For the text-containing cell, return its midpoint in [X, Y] coordinate format. 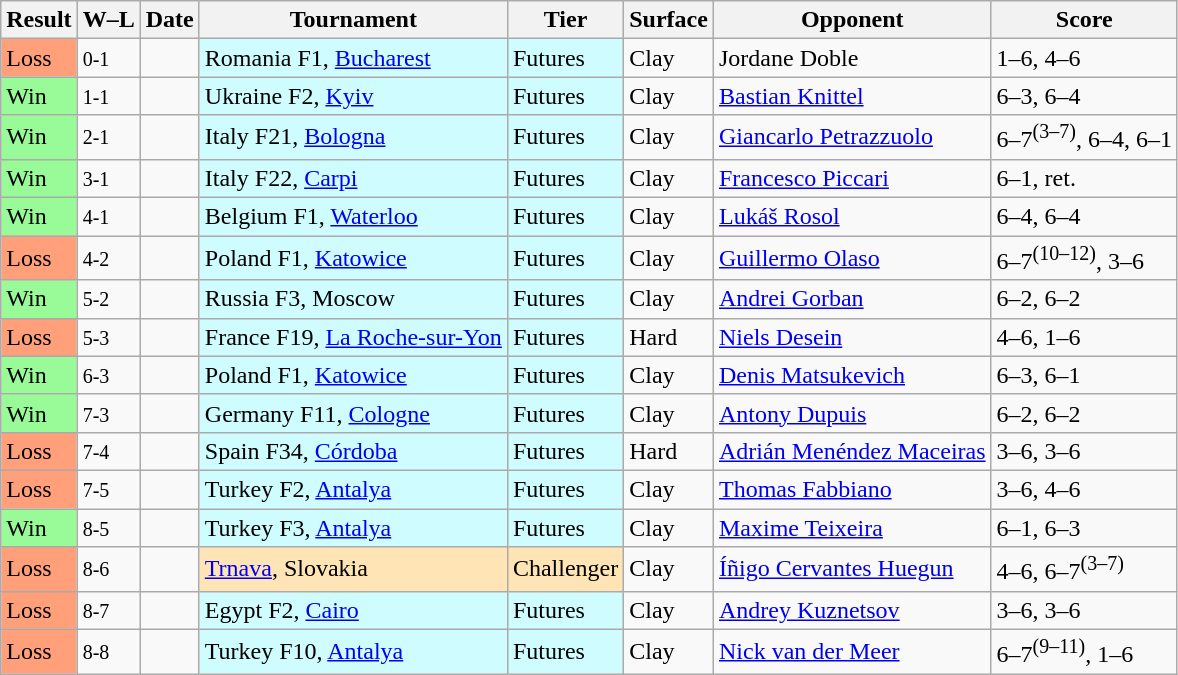
8-7 [108, 610]
6–7(9–11), 1–6 [1084, 652]
Francesco Piccari [852, 178]
Turkey F2, Antalya [353, 489]
Ukraine F2, Kyiv [353, 96]
Denis Matsukevich [852, 375]
Surface [669, 20]
Jordane Doble [852, 58]
1-1 [108, 96]
4–6, 6–7(3–7) [1084, 570]
Italy F21, Bologna [353, 138]
6–7(10–12), 3–6 [1084, 258]
Challenger [565, 570]
6–7(3–7), 6–4, 6–1 [1084, 138]
2-1 [108, 138]
Date [170, 20]
Tier [565, 20]
Thomas Fabbiano [852, 489]
Italy F22, Carpi [353, 178]
Andrei Gorban [852, 299]
Score [1084, 20]
Niels Desein [852, 337]
France F19, La Roche-sur-Yon [353, 337]
3-1 [108, 178]
4-2 [108, 258]
Turkey F3, Antalya [353, 528]
7-3 [108, 413]
Antony Dupuis [852, 413]
Belgium F1, Waterloo [353, 217]
Turkey F10, Antalya [353, 652]
Adrián Menéndez Maceiras [852, 451]
Egypt F2, Cairo [353, 610]
Germany F11, Cologne [353, 413]
8-6 [108, 570]
0-1 [108, 58]
Tournament [353, 20]
Trnava, Slovakia [353, 570]
Maxime Teixeira [852, 528]
Romania F1, Bucharest [353, 58]
Andrey Kuznetsov [852, 610]
1–6, 4–6 [1084, 58]
4-1 [108, 217]
6-3 [108, 375]
6–1, ret. [1084, 178]
Opponent [852, 20]
8-8 [108, 652]
Result [39, 20]
4–6, 1–6 [1084, 337]
6–1, 6–3 [1084, 528]
6–3, 6–1 [1084, 375]
6–3, 6–4 [1084, 96]
Spain F34, Córdoba [353, 451]
5-2 [108, 299]
Russia F3, Moscow [353, 299]
Nick van der Meer [852, 652]
3–6, 4–6 [1084, 489]
8-5 [108, 528]
7-5 [108, 489]
Lukáš Rosol [852, 217]
Giancarlo Petrazzuolo [852, 138]
5-3 [108, 337]
Bastian Knittel [852, 96]
6–4, 6–4 [1084, 217]
Íñigo Cervantes Huegun [852, 570]
7-4 [108, 451]
W–L [108, 20]
Guillermo Olaso [852, 258]
